Determine the [x, y] coordinate at the center of the cell enclosing the given text.  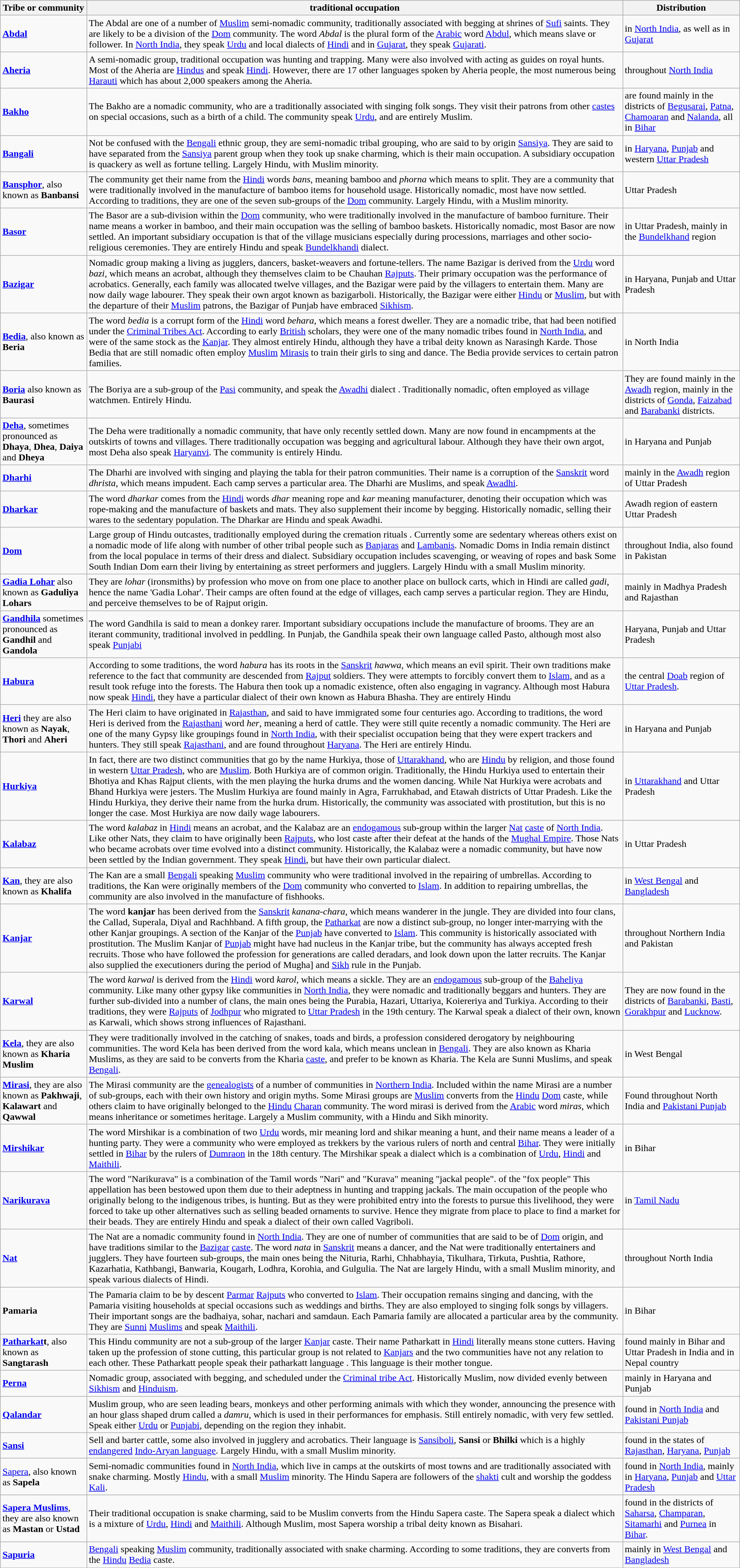
mainly in West Bengal and Bangladesh [681, 1555]
Qalandar [43, 1415]
are found mainly in the districts of Begusarai, Patna, Chamoaran and Nalanda, all in Bihar [681, 112]
the central Doab region of Uttar Pradesh. [681, 681]
Deha, sometimes pronounced as Dhaya, Dhea, Daiya and Dheya [43, 441]
Patharkatt, also known as Sangtarash [43, 1352]
Bangali [43, 153]
in West Bengal [681, 1054]
found in the states of Rajasthan, Haryana, Punjab [681, 1445]
Kalabaz [43, 844]
Kanjar [43, 938]
Habura [43, 681]
throughout India, also found in Pakistan [681, 551]
throughout Northern India and Pakistan [681, 938]
in Uttar Pradesh, mainly in the Bundelkhand region [681, 232]
They are now found in the districts of Barabanki, Basti, Gorakhpur and Lucknow. [681, 1001]
Uttar Pradesh [681, 190]
Pamaria [43, 1311]
Sapera, also known as Sapela [43, 1477]
in Tamil Nadu [681, 1200]
Distribution [681, 8]
Tribe or community [43, 8]
mainly in Haryana and Punjab [681, 1384]
in North India, as well as in Gujarat [681, 34]
Dharhi [43, 478]
Dom [43, 551]
They are found mainly in the Awadh region, mainly in the districts of Gonda, Faizabad and Barabanki districts. [681, 394]
Perna [43, 1384]
Bedia, also known as Beria [43, 342]
Hurkiya [43, 786]
Haryana, Punjab and Uttar Pradesh [681, 634]
mainly in the Awadh region of Uttar Pradesh [681, 478]
Sapuria [43, 1555]
in Uttarakhand and Uttar Pradesh [681, 786]
Mirshikar [43, 1148]
Nat [43, 1258]
Found throughout North India and Pakistani Punjab [681, 1100]
mainly in Madhya Pradesh and Rajasthan [681, 593]
traditional occupation [355, 8]
Dharkar [43, 509]
Sapera Muslims, they are also known as Mastan or Ustad [43, 1518]
Heri they are also known as Nayak, Thori and Aheri [43, 729]
found in North India, mainly in Haryana, Punjab and Uttar Pradesh [681, 1477]
in West Bengal and Bangladesh [681, 886]
in Haryana, Punjab and western Uttar Pradesh [681, 153]
found in the districts of Saharsa, Champaran, Sitamarhi and Purnea in Bihar. [681, 1518]
in Uttar Pradesh [681, 844]
Abdal [43, 34]
Sansi [43, 1445]
Awadh region of eastern Uttar Pradesh [681, 509]
Kan, they are also known as Khalifa [43, 886]
Narikurava [43, 1200]
Bakho [43, 112]
in North India [681, 342]
Gadia Lohar also known as Gaduliya Lohars [43, 593]
in Haryana, Punjab and Uttar Pradesh [681, 284]
Basor [43, 232]
Bazigar [43, 284]
Gandhila sometimes pronounced as Gandhil and Gandola [43, 634]
Kela, they are also known as Kharia Muslim [43, 1054]
Karwal [43, 1001]
Bansphor, also known as Banbansi [43, 190]
Mirasi, they are also known as Pakhwaji, Kalawart and Qawwal [43, 1100]
found mainly in Bihar and Uttar Pradesh in India and in Nepal country [681, 1352]
Boria also known as Baurasi [43, 394]
Aheria [43, 70]
found in North India and Pakistani Punjab [681, 1415]
